From the cell containing the given text, extract its center point as [x, y] coordinate. 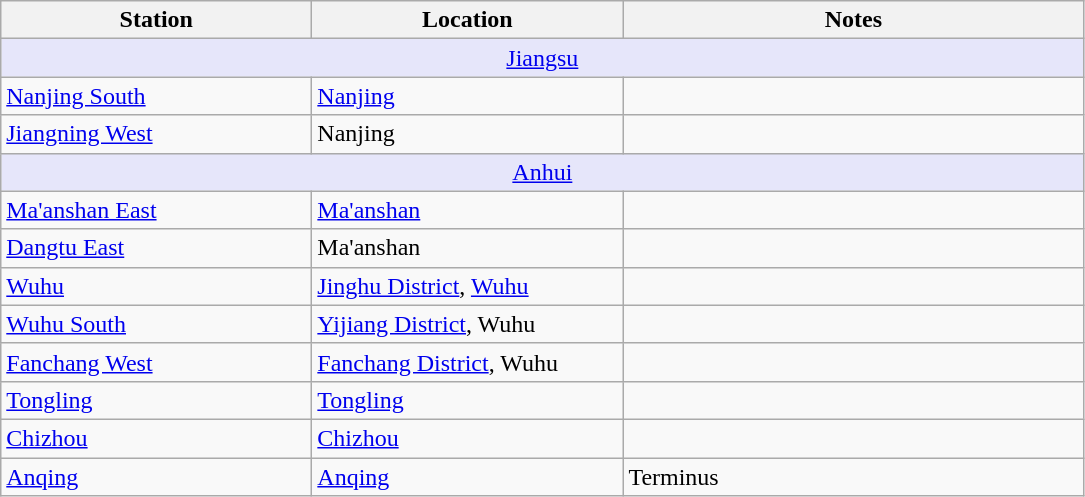
Jinghu District, Wuhu [468, 286]
Station [156, 20]
Wuhu South [156, 324]
Terminus [854, 477]
Anhui [542, 172]
Fanchang District, Wuhu [468, 362]
Yijiang District, Wuhu [468, 324]
Notes [854, 20]
Jiangsu [542, 58]
Fanchang West [156, 362]
Dangtu East [156, 248]
Nanjing South [156, 96]
Jiangning West [156, 134]
Wuhu [156, 286]
Ma'anshan East [156, 210]
Location [468, 20]
